Scan for the cell matching the given text and deliver its (x, y) coordinate at center. 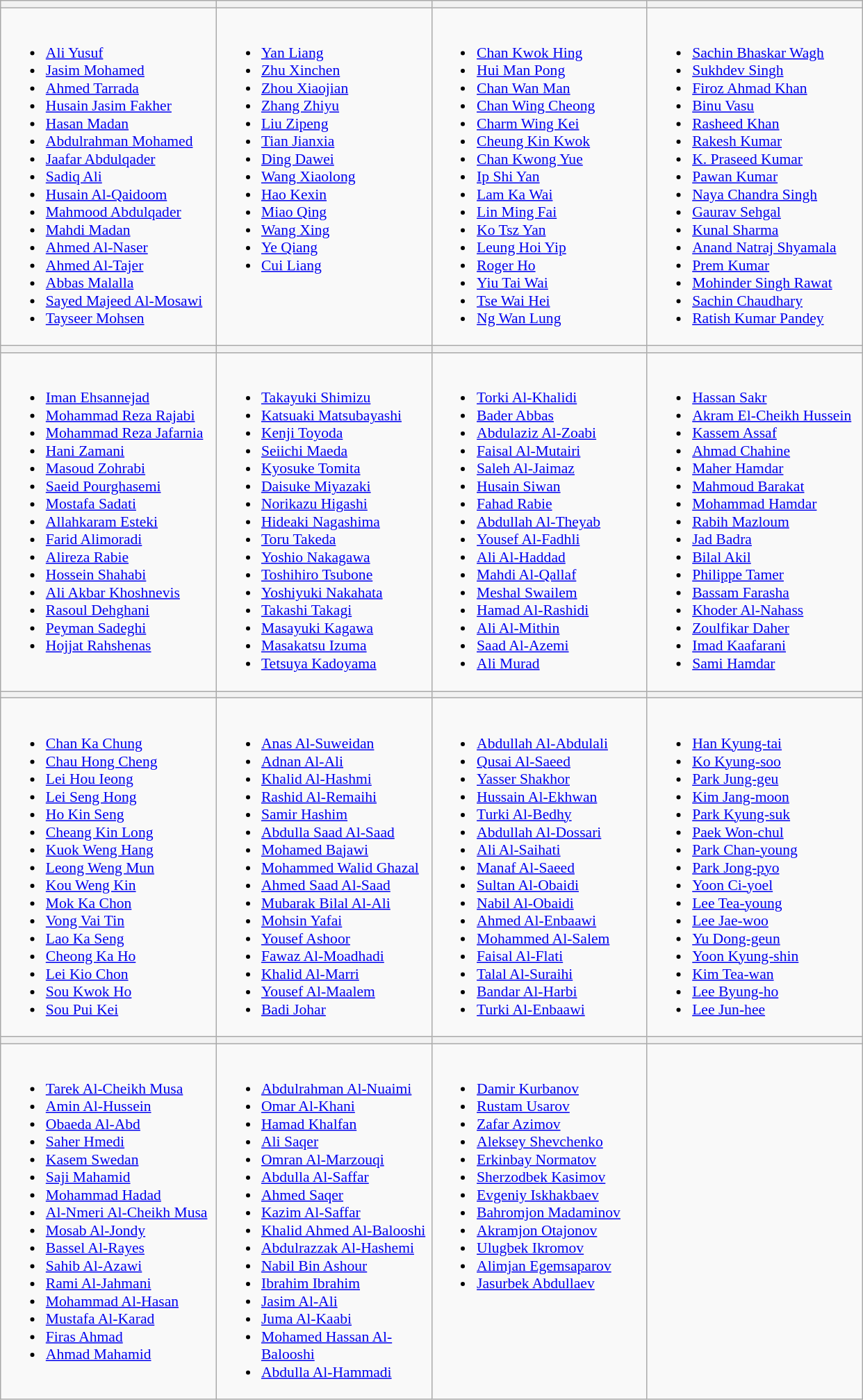
Yan LiangZhu XinchenZhou XiaojianZhang ZhiyuLiu ZipengTian JianxiaDing DaweiWang XiaolongHao KexinMiao QingWang XingYe QiangCui Liang (324, 176)
